Scan for the cell matching the given text and deliver its (x, y) coordinate at center. 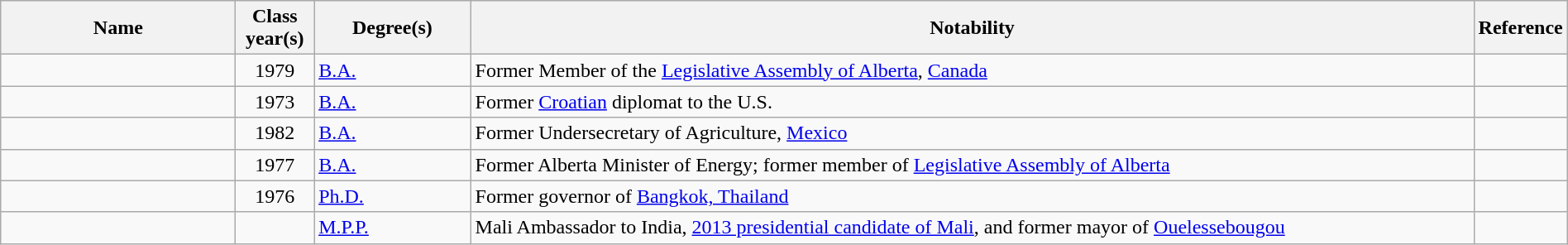
Degree(s) (392, 28)
Ph.D. (392, 196)
Class year(s) (275, 28)
Reference (1520, 28)
Former governor of Bangkok, Thailand (973, 196)
Name (118, 28)
1973 (275, 102)
Notability (973, 28)
Former Member of the Legislative Assembly of Alberta, Canada (973, 70)
1979 (275, 70)
Former Undersecretary of Agriculture, Mexico (973, 133)
Mali Ambassador to India, 2013 presidential candidate of Mali, and former mayor of Ouelessebougou (973, 228)
Former Alberta Minister of Energy; former member of Legislative Assembly of Alberta (973, 165)
Former Croatian diplomat to the U.S. (973, 102)
M.P.P. (392, 228)
1982 (275, 133)
1976 (275, 196)
1977 (275, 165)
